Output the [x, y] coordinate of the center of the cell containing the given text.  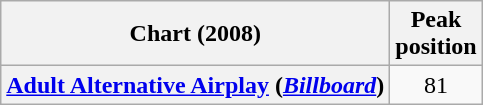
Peakposition [436, 34]
Adult Alternative Airplay (Billboard) [196, 85]
Chart (2008) [196, 34]
81 [436, 85]
